Locate the cell with the specified text and output its [X, Y] center coordinate. 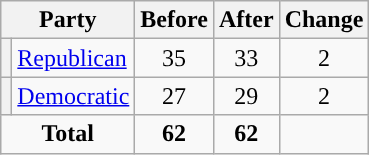
After [246, 20]
Change [324, 20]
Party [68, 20]
Democratic [74, 96]
Total [68, 134]
Before [174, 20]
Republican [74, 58]
33 [246, 58]
27 [174, 96]
35 [174, 58]
29 [246, 96]
